Extract the (X, Y) coordinate from the center of the cell holding the provided text.  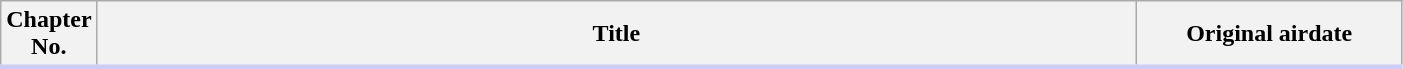
Original airdate (1269, 34)
Title (616, 34)
Chapter No. (49, 34)
